Scan for the cell matching the given text and deliver its [X, Y] coordinate at center. 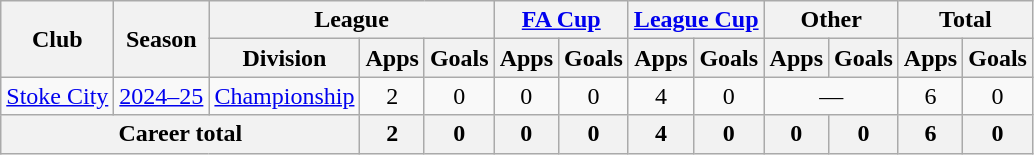
Season [162, 39]
FA Cup [561, 20]
League Cup [696, 20]
Club [58, 39]
2024–25 [162, 96]
Other [831, 20]
Stoke City [58, 96]
Division [284, 58]
— [831, 96]
Career total [180, 134]
League [352, 20]
Total [965, 20]
Championship [284, 96]
